From the cell containing the given text, extract its center point as [x, y] coordinate. 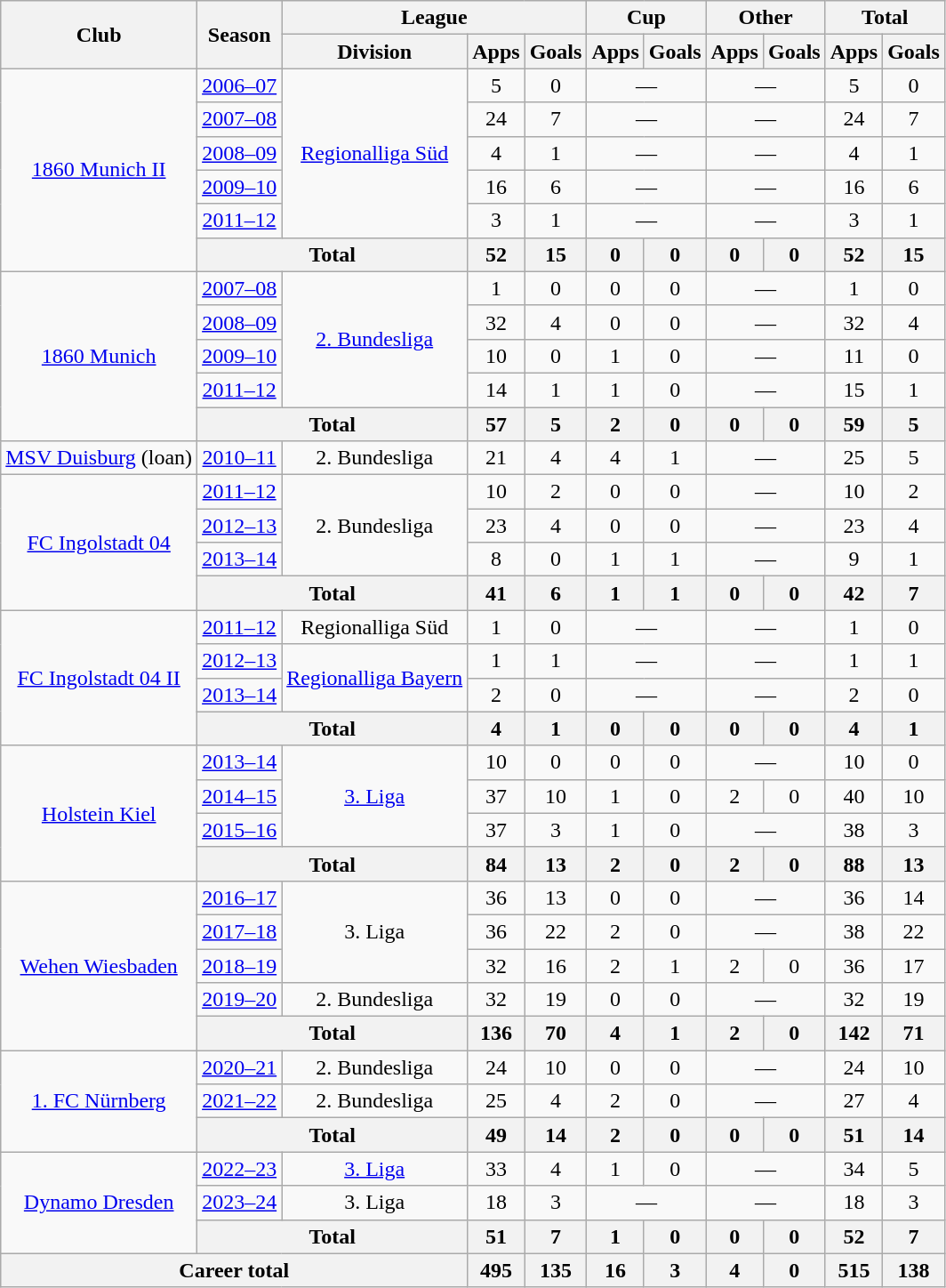
2014–15 [240, 796]
Club [100, 35]
League [434, 18]
Other [766, 18]
9 [854, 559]
2016–17 [240, 898]
142 [854, 1034]
33 [496, 1169]
2020–21 [240, 1067]
17 [914, 965]
Wehen Wiesbaden [100, 965]
2021–22 [240, 1101]
495 [496, 1270]
59 [854, 424]
Season [240, 35]
MSV Duisburg (loan) [100, 458]
1. FC Nürnberg [100, 1101]
2006–07 [240, 85]
135 [556, 1270]
49 [496, 1135]
Career total [235, 1270]
57 [496, 424]
515 [854, 1270]
27 [854, 1101]
42 [854, 593]
Holstein Kiel [100, 813]
138 [914, 1270]
71 [914, 1034]
21 [496, 458]
40 [854, 796]
2010–11 [240, 458]
8 [496, 559]
1860 Munich [100, 356]
136 [496, 1034]
Division [375, 52]
34 [854, 1169]
Cup [646, 18]
2015–16 [240, 830]
1860 Munich II [100, 170]
11 [854, 356]
Dynamo Dresden [100, 1203]
2018–19 [240, 965]
2019–20 [240, 1000]
70 [556, 1034]
FC Ingolstadt 04 II [100, 678]
84 [496, 864]
88 [854, 864]
2023–24 [240, 1203]
FC Ingolstadt 04 [100, 543]
2022–23 [240, 1169]
2017–18 [240, 931]
Regionalliga Bayern [375, 678]
41 [496, 593]
